Extract the (X, Y) coordinate from the center of the cell holding the provided text.  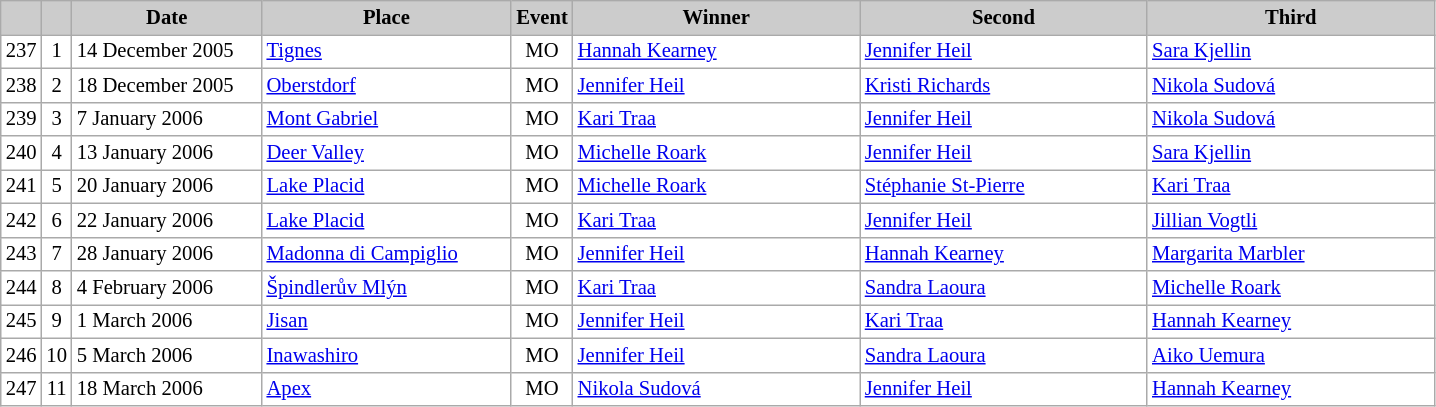
Place (387, 17)
242 (22, 220)
Madonna di Campiglio (387, 254)
3 (56, 119)
Jisan (387, 321)
241 (22, 186)
243 (22, 254)
22 January 2006 (167, 220)
1 March 2006 (167, 321)
246 (22, 355)
1 (56, 51)
Oberstdorf (387, 85)
4 February 2006 (167, 287)
28 January 2006 (167, 254)
2 (56, 85)
7 (56, 254)
240 (22, 153)
Kristi Richards (1004, 85)
9 (56, 321)
18 December 2005 (167, 85)
11 (56, 389)
Špindlerův Mlýn (387, 287)
244 (22, 287)
14 December 2005 (167, 51)
Deer Valley (387, 153)
5 (56, 186)
Second (1004, 17)
Stéphanie St-Pierre (1004, 186)
237 (22, 51)
18 March 2006 (167, 389)
Third (1290, 17)
Mont Gabriel (387, 119)
238 (22, 85)
7 January 2006 (167, 119)
5 March 2006 (167, 355)
Margarita Marbler (1290, 254)
6 (56, 220)
Aiko Uemura (1290, 355)
Date (167, 17)
Jillian Vogtli (1290, 220)
247 (22, 389)
Tignes (387, 51)
239 (22, 119)
Event (542, 17)
Winner (716, 17)
Apex (387, 389)
13 January 2006 (167, 153)
Inawashiro (387, 355)
10 (56, 355)
4 (56, 153)
20 January 2006 (167, 186)
8 (56, 287)
245 (22, 321)
